Identify which cell holds the provided text, then report its (X, Y) central coordinate. 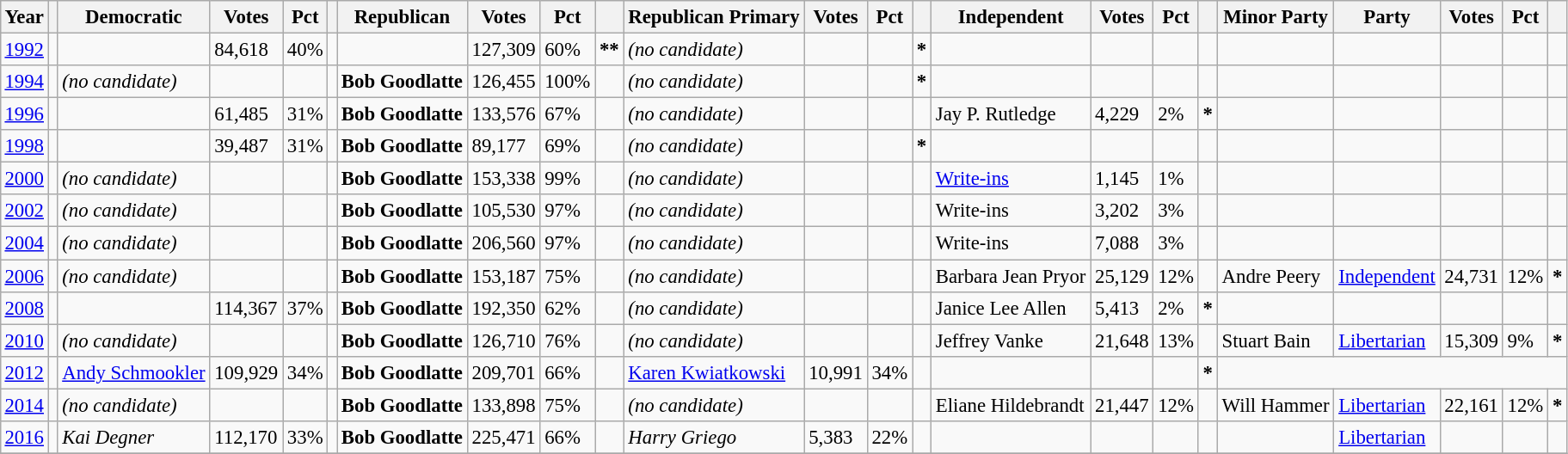
22,161 (1471, 405)
126,710 (504, 340)
100% (568, 82)
Year (24, 17)
60% (568, 49)
133,576 (504, 114)
126,455 (504, 82)
Andy Schmookler (134, 372)
7,088 (1122, 243)
192,350 (504, 308)
1,145 (1122, 179)
21,447 (1122, 405)
2006 (24, 276)
39,487 (246, 146)
3,202 (1122, 211)
206,560 (504, 243)
Will Hammer (1276, 405)
2004 (24, 243)
225,471 (504, 437)
62% (568, 308)
2016 (24, 437)
Kai Degner (134, 437)
5,383 (836, 437)
1% (1176, 179)
Andre Peery (1276, 276)
Karen Kwiatkowski (714, 372)
9% (1525, 340)
Republican (403, 17)
15,309 (1471, 340)
1996 (24, 114)
Harry Griego (714, 437)
114,367 (246, 308)
127,309 (504, 49)
2000 (24, 179)
105,530 (504, 211)
99% (568, 179)
Republican Primary (714, 17)
Democratic (134, 17)
2008 (24, 308)
Stuart Bain (1276, 340)
133,898 (504, 405)
2014 (24, 405)
4,229 (1122, 114)
2012 (24, 372)
69% (568, 146)
2002 (24, 211)
5,413 (1122, 308)
22% (889, 437)
109,929 (246, 372)
13% (1176, 340)
61,485 (246, 114)
2010 (24, 340)
10,991 (836, 372)
** (609, 49)
89,177 (504, 146)
40% (305, 49)
Minor Party (1276, 17)
112,170 (246, 437)
1998 (24, 146)
Eliane Hildebrandt (1012, 405)
Party (1387, 17)
153,187 (504, 276)
76% (568, 340)
33% (305, 437)
209,701 (504, 372)
1994 (24, 82)
Janice Lee Allen (1012, 308)
Jeffrey Vanke (1012, 340)
Barbara Jean Pryor (1012, 276)
1992 (24, 49)
25,129 (1122, 276)
84,618 (246, 49)
37% (305, 308)
21,648 (1122, 340)
Jay P. Rutledge (1012, 114)
67% (568, 114)
24,731 (1471, 276)
153,338 (504, 179)
